Search for the cell housing the specified text and yield its (X, Y) center coordinate. 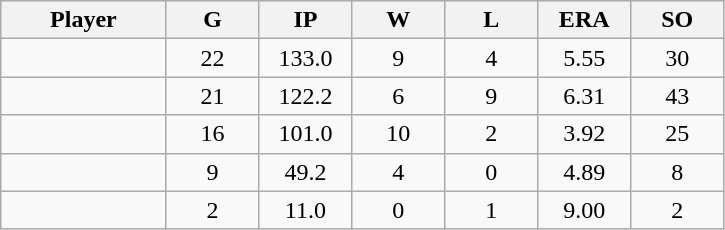
ERA (584, 20)
Player (84, 20)
133.0 (306, 58)
10 (398, 134)
W (398, 20)
9.00 (584, 210)
5.55 (584, 58)
8 (678, 172)
SO (678, 20)
122.2 (306, 96)
G (212, 20)
6 (398, 96)
1 (492, 210)
16 (212, 134)
25 (678, 134)
43 (678, 96)
4.89 (584, 172)
IP (306, 20)
22 (212, 58)
49.2 (306, 172)
101.0 (306, 134)
L (492, 20)
3.92 (584, 134)
30 (678, 58)
21 (212, 96)
6.31 (584, 96)
11.0 (306, 210)
